Find where the given text appears and provide that cell's center as (x, y) coordinate. 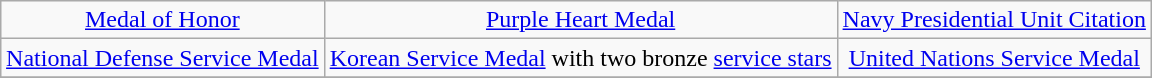
United Nations Service Medal (994, 58)
Navy Presidential Unit Citation (994, 20)
Medal of Honor (163, 20)
Purple Heart Medal (580, 20)
Korean Service Medal with two bronze service stars (580, 58)
National Defense Service Medal (163, 58)
